Determine the [x, y] coordinate at the center of the cell enclosing the given text.  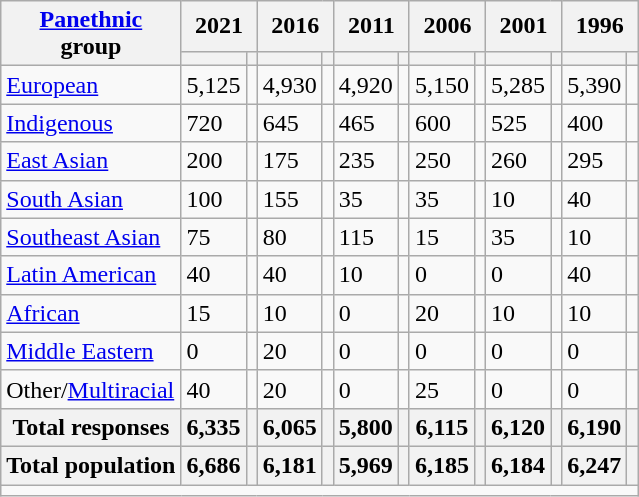
2016 [295, 26]
645 [290, 123]
100 [214, 199]
6,115 [442, 427]
80 [290, 237]
6,065 [290, 427]
5,969 [366, 465]
Other/Multiracial [91, 389]
175 [290, 161]
Middle Eastern [91, 351]
Total population [91, 465]
1996 [600, 26]
5,150 [442, 85]
400 [594, 123]
5,125 [214, 85]
6,120 [518, 427]
6,247 [594, 465]
25 [442, 389]
200 [214, 161]
6,190 [594, 427]
5,390 [594, 85]
African [91, 313]
260 [518, 161]
5,800 [366, 427]
295 [594, 161]
Indigenous [91, 123]
Total responses [91, 427]
6,686 [214, 465]
Southeast Asian [91, 237]
600 [442, 123]
525 [518, 123]
235 [366, 161]
Panethnicgroup [91, 34]
South Asian [91, 199]
4,930 [290, 85]
155 [290, 199]
6,335 [214, 427]
4,920 [366, 85]
2021 [219, 26]
European [91, 85]
2001 [524, 26]
Latin American [91, 275]
6,181 [290, 465]
75 [214, 237]
6,184 [518, 465]
5,285 [518, 85]
720 [214, 123]
115 [366, 237]
6,185 [442, 465]
465 [366, 123]
East Asian [91, 161]
250 [442, 161]
2006 [447, 26]
2011 [371, 26]
